From the cell containing the given text, extract its center point as (x, y) coordinate. 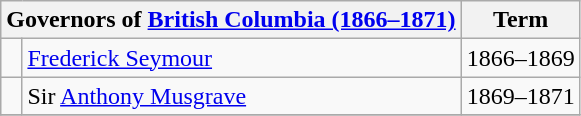
Governors of British Columbia (1866–1871) (231, 20)
Term (520, 20)
1866–1869 (520, 58)
Frederick Seymour (242, 58)
Sir Anthony Musgrave (242, 96)
1869–1871 (520, 96)
